Pinpoint the cell where the given text exists, returning its (X, Y) midpoint coordinate. 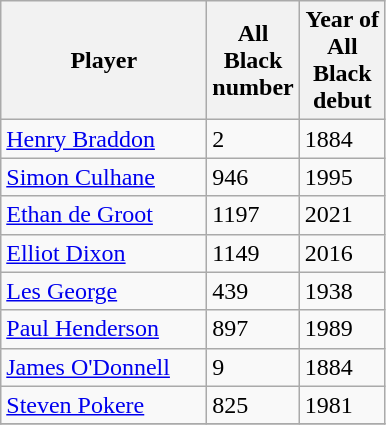
1995 (342, 177)
Les George (104, 291)
1989 (342, 329)
Player (104, 60)
Ethan de Groot (104, 215)
2016 (342, 253)
9 (253, 367)
Elliot Dixon (104, 253)
1197 (253, 215)
439 (253, 291)
1981 (342, 405)
2021 (342, 215)
Year of All Black debut (342, 60)
Steven Pokere (104, 405)
1938 (342, 291)
946 (253, 177)
James O'Donnell (104, 367)
897 (253, 329)
All Black number (253, 60)
Paul Henderson (104, 329)
825 (253, 405)
2 (253, 139)
1149 (253, 253)
Simon Culhane (104, 177)
Henry Braddon (104, 139)
